Detect which cell encompasses the target text, then output its [X, Y] center coordinate. 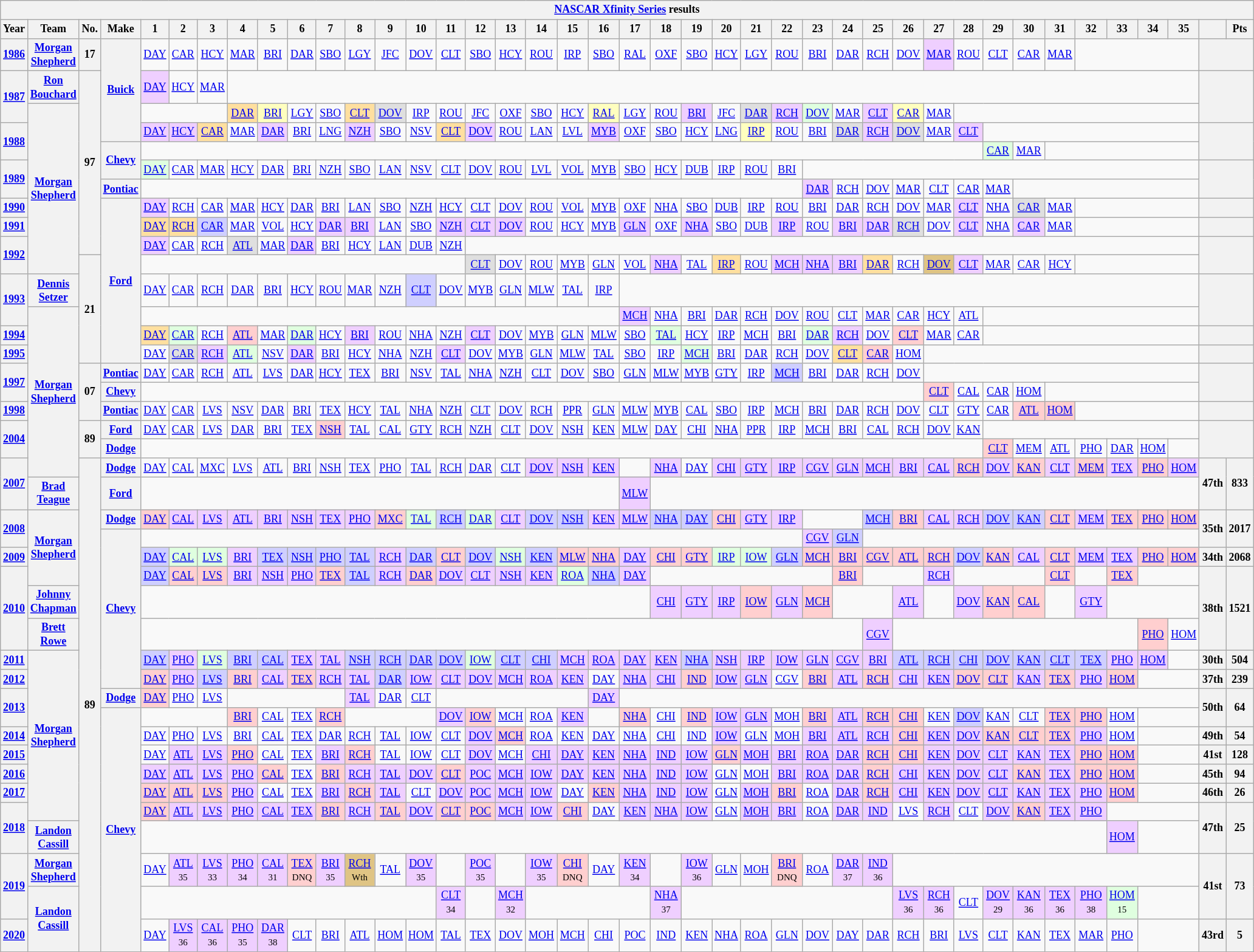
34 [1153, 29]
NHA37 [666, 903]
45th [1213, 774]
2014 [15, 736]
2009 [15, 556]
16 [604, 29]
8 [360, 29]
Team [53, 29]
PHO35 [242, 935]
49th [1213, 736]
Buick [120, 90]
2011 [15, 660]
3 [213, 29]
Year [15, 29]
6 [303, 29]
4 [242, 29]
1995 [15, 354]
29 [998, 29]
LVS33 [213, 870]
1989 [15, 179]
Brad Teague [53, 493]
37th [1213, 679]
2012 [15, 679]
2013 [15, 707]
ATL35 [183, 870]
35th [1213, 529]
2020 [15, 935]
IND36 [878, 870]
35 [1184, 29]
Pts [1239, 29]
504 [1239, 660]
Make [120, 29]
CLT34 [451, 903]
1986 [15, 55]
2015 [15, 755]
TEX36 [1060, 903]
38th [1213, 609]
7 [331, 29]
1988 [15, 142]
POC35 [481, 870]
19 [697, 29]
64 [1239, 707]
22 [787, 29]
2004 [15, 439]
11 [451, 29]
Brett Rowe [53, 634]
RCHWth [360, 870]
1994 [15, 335]
10 [422, 29]
Johnny Chapman [53, 602]
CAL36 [213, 935]
1992 [15, 255]
2068 [1239, 556]
2019 [15, 886]
1987 [15, 97]
1990 [15, 208]
32 [1091, 29]
30 [1029, 29]
12 [481, 29]
73 [1239, 886]
27 [939, 29]
HOM15 [1123, 903]
BRIDNQ [787, 870]
1991 [15, 226]
PHO34 [242, 870]
DAR38 [273, 935]
18 [666, 29]
2016 [15, 774]
24 [848, 29]
9 [390, 29]
833 [1239, 484]
20 [727, 29]
MCH32 [511, 903]
PHO38 [1091, 903]
DOV35 [422, 870]
KEN34 [634, 870]
1 [155, 29]
28 [968, 29]
IOW35 [541, 870]
2010 [15, 609]
30th [1213, 660]
No. [90, 29]
2008 [15, 529]
1998 [15, 411]
97 [90, 163]
RCH36 [939, 903]
23 [818, 29]
07 [90, 392]
CHIDNQ [572, 870]
31 [1060, 29]
13 [511, 29]
54 [1239, 736]
IOW36 [697, 870]
15 [572, 29]
2007 [15, 484]
43rd [1213, 935]
CAL31 [273, 870]
KAN36 [1029, 903]
DOV29 [998, 903]
128 [1239, 755]
Dennis Setzer [53, 290]
2 [183, 29]
1997 [15, 382]
DAR37 [848, 870]
NASCAR Xfinity Series results [627, 10]
33 [1123, 29]
BRI35 [331, 870]
34th [1213, 556]
46th [1213, 792]
239 [1239, 679]
1993 [15, 300]
94 [1239, 774]
14 [541, 29]
1521 [1239, 609]
2018 [15, 827]
50th [1213, 707]
Ron Bouchard [53, 87]
TEXDNQ [303, 870]
